Extract the (X, Y) coordinate from the center of the cell holding the provided text.  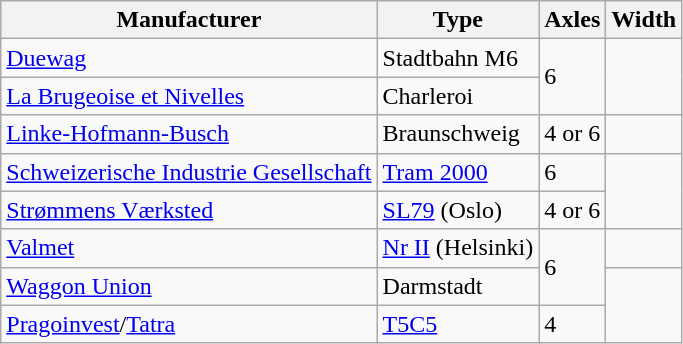
Width (644, 20)
Axles (572, 20)
Charleroi (458, 96)
Duewag (189, 58)
Schweizerische Industrie Gesellschaft (189, 172)
Manufacturer (189, 20)
Tram 2000 (458, 172)
Type (458, 20)
Darmstadt (458, 286)
SL79 (Oslo) (458, 210)
Nr II (Helsinki) (458, 248)
Waggon Union (189, 286)
Stadtbahn M6 (458, 58)
T5C5 (458, 324)
4 (572, 324)
Braunschweig (458, 134)
Valmet (189, 248)
Strømmens Værksted (189, 210)
La Brugeoise et Nivelles (189, 96)
Pragoinvest/Tatra (189, 324)
Linke-Hofmann-Busch (189, 134)
